Identify which cell holds the provided text, then report its [X, Y] central coordinate. 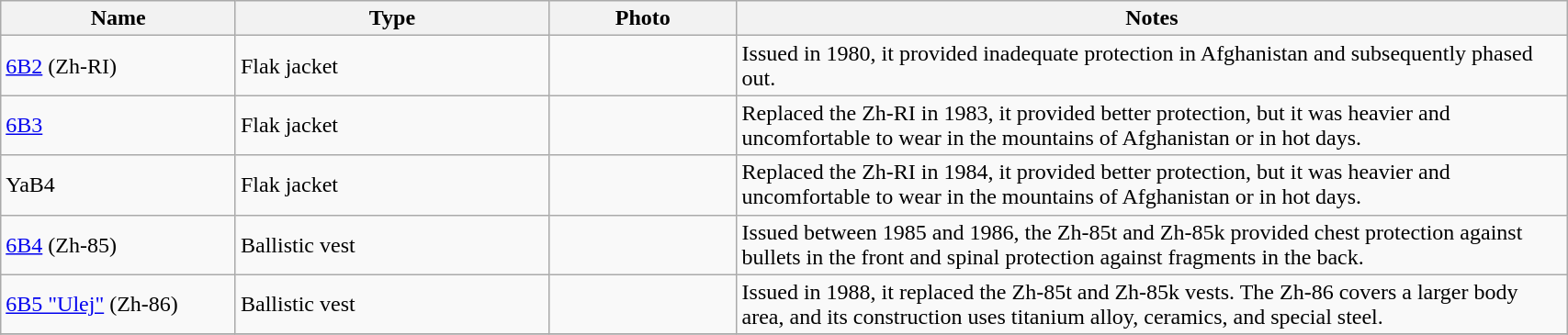
6B5 "Ulej" (Zh-86) [118, 305]
YaB4 [118, 185]
Photo [643, 18]
6B3 [118, 125]
Name [118, 18]
Issued in 1980, it provided inadequate protection in Afghanistan and subsequently phased out. [1152, 66]
Notes [1152, 18]
Type [391, 18]
6B4 (Zh-85) [118, 244]
6B2 (Zh-RI) [118, 66]
